Extract the [x, y] coordinate from the center of the cell holding the provided text.  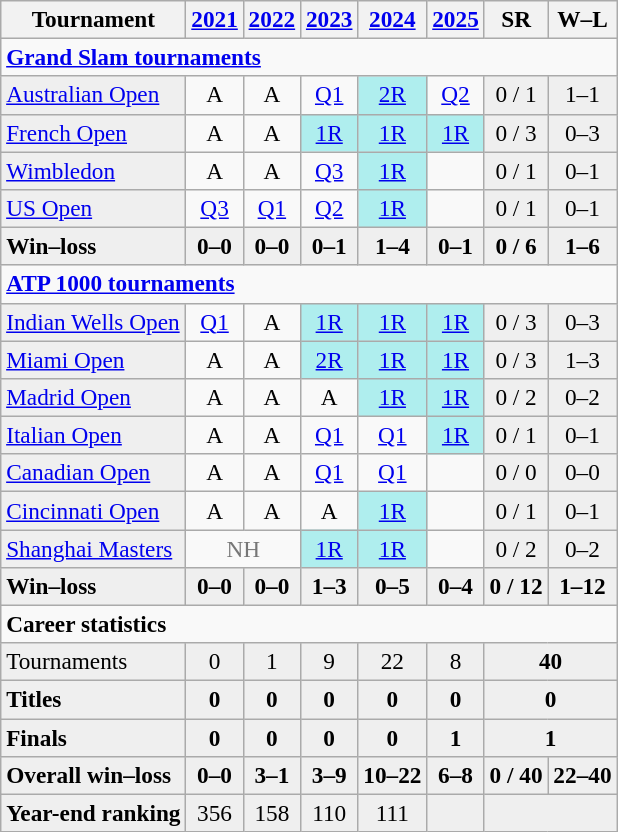
Australian Open [94, 95]
6–8 [456, 775]
356 [214, 813]
8 [456, 662]
Madrid Open [94, 397]
Finals [94, 737]
1–1 [582, 95]
Miami Open [94, 359]
French Open [94, 133]
Career statistics [309, 624]
2023 [330, 19]
3–1 [272, 775]
Tournament [94, 19]
SR [516, 19]
Year-end ranking [94, 813]
Shanghai Masters [94, 548]
0–5 [392, 586]
1–4 [392, 246]
US Open [94, 208]
22 [392, 662]
Tournaments [94, 662]
0 / 40 [516, 775]
40 [550, 662]
1–6 [582, 246]
0 / 6 [516, 246]
Indian Wells Open [94, 322]
3–9 [330, 775]
10–22 [392, 775]
9 [330, 662]
Grand Slam tournaments [309, 57]
0 / 12 [516, 586]
NH [244, 548]
2025 [456, 19]
0–4 [456, 586]
22–40 [582, 775]
Titles [94, 699]
158 [272, 813]
0 / 0 [516, 473]
W–L [582, 19]
2021 [214, 19]
2024 [392, 19]
Wimbledon [94, 170]
Italian Open [94, 435]
Cincinnati Open [94, 510]
ATP 1000 tournaments [309, 284]
Overall win–loss [94, 775]
1–12 [582, 586]
Canadian Open [94, 473]
110 [330, 813]
2022 [272, 19]
111 [392, 813]
